Extract the [X, Y] coordinate from the center of the cell holding the provided text.  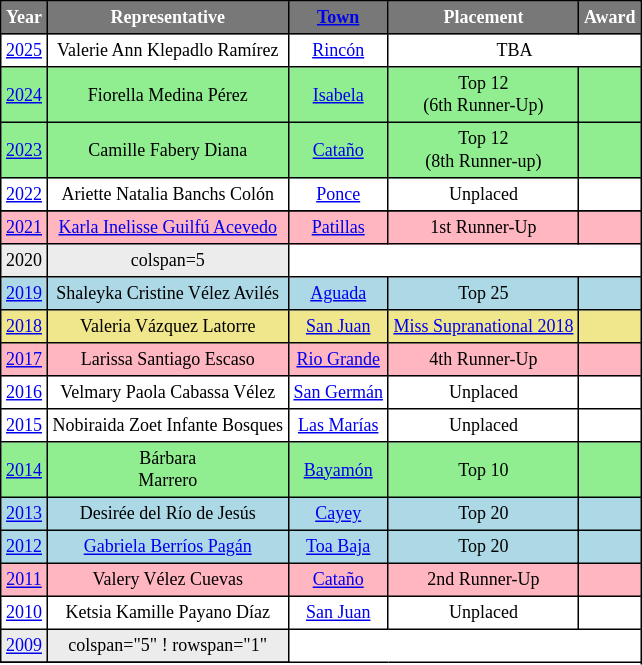
Miss Supranational 2018 [483, 326]
Aguada [338, 294]
Isabela [338, 95]
1st Runner-Up [483, 228]
Gabriela Berríos Pagán [168, 546]
Velmary Paola Cabassa Vélez [168, 392]
2023 [24, 150]
2010 [24, 612]
2016 [24, 392]
Top 12 (8th Runner-up) [483, 150]
Placement [483, 18]
Shaleyka Cristine Vélez Avilés [168, 294]
2019 [24, 294]
Award [610, 18]
San Germán [338, 392]
2022 [24, 194]
2025 [24, 50]
2009 [24, 646]
2024 [24, 95]
4th Runner-Up [483, 360]
Cayey [338, 514]
Ariette Natalia Banchs Colón [168, 194]
Patillas [338, 228]
Las Marías [338, 426]
Year [24, 18]
Larissa Santiago Escaso [168, 360]
2014 [24, 470]
2021 [24, 228]
Ponce [338, 194]
Camille Fabery Diana [168, 150]
colspan=5 [168, 260]
Bárbara Marrero [168, 470]
Rincón [338, 50]
2015 [24, 426]
Rio Grande [338, 360]
Karla Inelisse Guilfú Acevedo [168, 228]
Top 12 (6th Runner-Up) [483, 95]
Bayamón [338, 470]
Fiorella Medina Pérez [168, 95]
Top 10 [483, 470]
2012 [24, 546]
2017 [24, 360]
Valeria Vázquez Latorre [168, 326]
2nd Runner-Up [483, 580]
colspan="5" ! rowspan="1" [168, 646]
2011 [24, 580]
TBA [514, 50]
Valery Vélez Cuevas [168, 580]
2020 [24, 260]
Ketsia Kamille Payano Díaz [168, 612]
Desirée del Río de Jesús [168, 514]
Town [338, 18]
2018 [24, 326]
Nobiraida Zoet Infante Bosques [168, 426]
Top 25 [483, 294]
2013 [24, 514]
Toa Baja [338, 546]
Representative [168, 18]
Valerie Ann Klepadlo Ramírez [168, 50]
